Locate the cell with the specified text and output its [x, y] center coordinate. 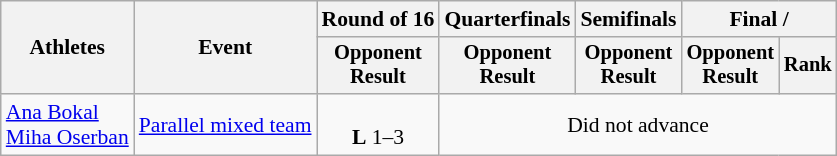
L 1–3 [378, 124]
Round of 16 [378, 19]
Quarterfinals [507, 19]
Final / [760, 19]
Did not advance [638, 124]
Ana BokalMiha Oserban [68, 124]
Event [226, 48]
Rank [808, 66]
Semifinals [628, 19]
Parallel mixed team [226, 124]
Athletes [68, 48]
